Provide the [x, y] coordinate of the cell's center where the given text is located.  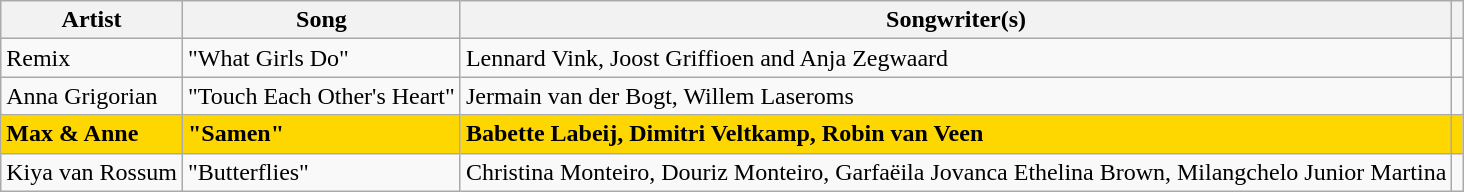
"Samen" [321, 134]
Songwriter(s) [956, 20]
Artist [92, 20]
Max & Anne [92, 134]
Anna Grigorian [92, 96]
Babette Labeij, Dimitri Veltkamp, Robin van Veen [956, 134]
Kiya van Rossum [92, 172]
"Butterflies" [321, 172]
Jermain van der Bogt, Willem Laseroms [956, 96]
Christina Monteiro, Douriz Monteiro, Garfaёila Jovanca Ethelina Brown, Milangchelo Junior Martina [956, 172]
Remix [92, 58]
"Touch Each Other's Heart" [321, 96]
"What Girls Do" [321, 58]
Song [321, 20]
Lennard Vink, Joost Griffioen and Anja Zegwaard [956, 58]
